For the text-containing cell, return its midpoint in [x, y] coordinate format. 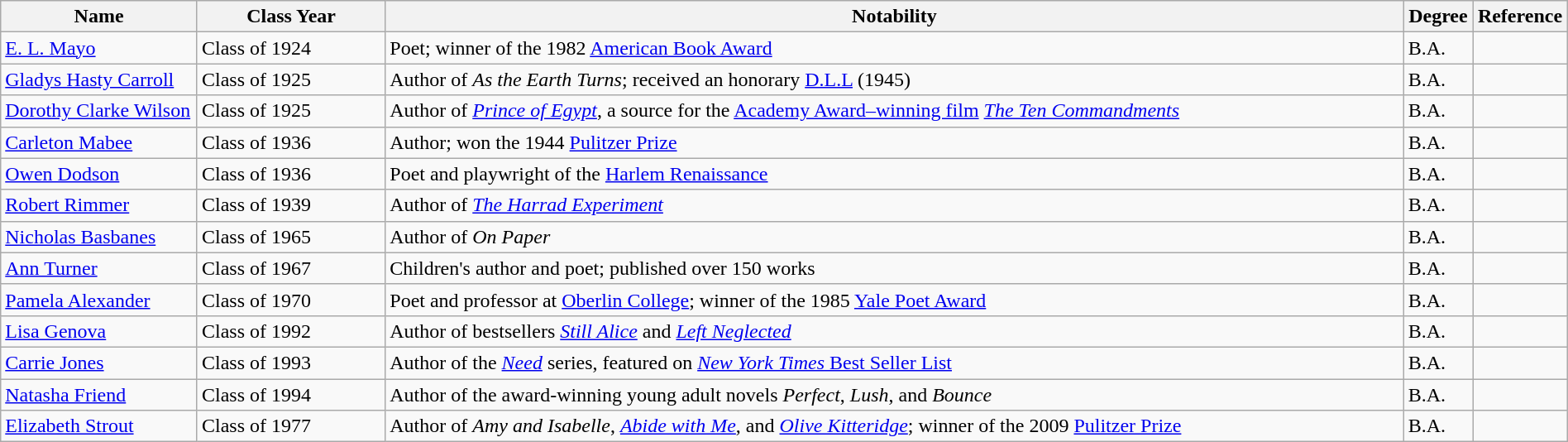
Lisa Genova [99, 331]
Author of On Paper [895, 237]
Class Year [291, 17]
Name [99, 17]
Class of 1994 [291, 395]
Author of Prince of Egypt, a source for the Academy Award–winning film The Ten Commandments [895, 111]
Gladys Hasty Carroll [99, 79]
Poet; winner of the 1982 American Book Award [895, 48]
Class of 1970 [291, 300]
Children's author and poet; published over 150 works [895, 268]
Class of 1993 [291, 363]
Author of the Need series, featured on New York Times Best Seller List [895, 363]
Author of The Harrad Experiment [895, 205]
Ann Turner [99, 268]
Poet and playwright of the Harlem Renaissance [895, 174]
Class of 1924 [291, 48]
Author of bestsellers Still Alice and Left Neglected [895, 331]
Class of 1967 [291, 268]
Class of 1939 [291, 205]
Carleton Mabee [99, 142]
Author; won the 1944 Pulitzer Prize [895, 142]
Dorothy Clarke Wilson [99, 111]
Pamela Alexander [99, 300]
Class of 1977 [291, 426]
Author of As the Earth Turns; received an honorary D.L.L (1945) [895, 79]
Reference [1520, 17]
Author of Amy and Isabelle, Abide with Me, and Olive Kitteridge; winner of the 2009 Pulitzer Prize [895, 426]
Nicholas Basbanes [99, 237]
Class of 1992 [291, 331]
Author of the award-winning young adult novels Perfect, Lush, and Bounce [895, 395]
Natasha Friend [99, 395]
E. L. Mayo [99, 48]
Carrie Jones [99, 363]
Owen Dodson [99, 174]
Elizabeth Strout [99, 426]
Class of 1965 [291, 237]
Robert Rimmer [99, 205]
Poet and professor at Oberlin College; winner of the 1985 Yale Poet Award [895, 300]
Notability [895, 17]
Degree [1438, 17]
